Search for the cell housing the specified text and yield its (x, y) center coordinate. 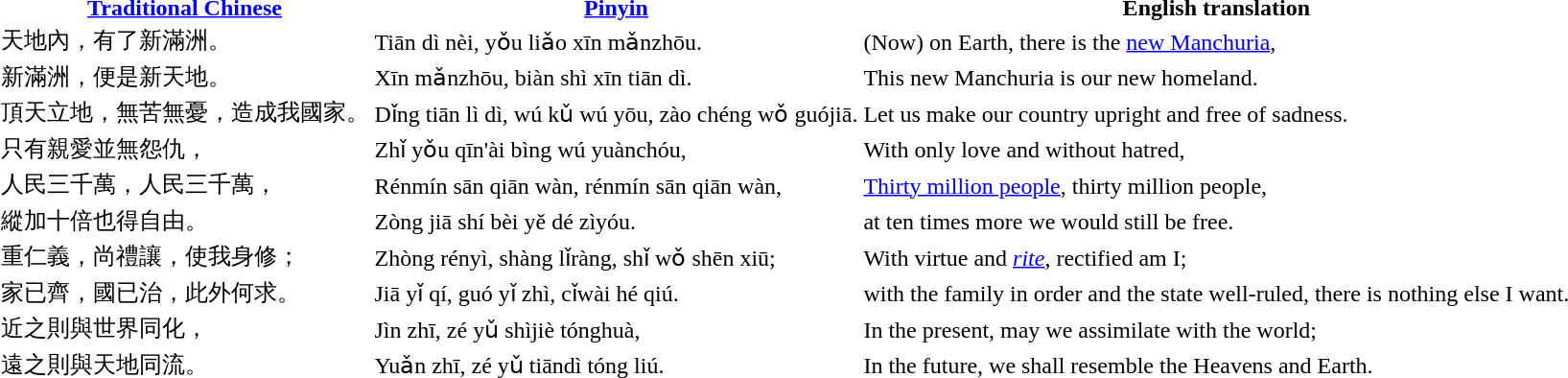
Jiā yǐ qí, guó yǐ zhì, cǐwài hé qiú. (616, 293)
Xīn mǎnzhōu, biàn shì xīn tiān dì. (616, 78)
Zhǐ yǒu qīn'ài bìng wú yuànchóu, (616, 149)
Jìn zhī, zé yǔ shìjiè tónghuà, (616, 329)
Zhòng rényì, shàng lǐràng, shǐ wǒ shēn xiū; (616, 257)
Tiān dì nèi, yǒu liǎo xīn mǎnzhōu. (616, 41)
Dǐng tiān lì dì, wú kǔ wú yōu, zào chéng wǒ guójiā. (616, 113)
Zòng jiā shí bèi yě dé zìyóu. (616, 222)
Rénmín sān qiān wàn, rénmín sān qiān wàn, (616, 185)
